Search for the cell housing the specified text and yield its (X, Y) center coordinate. 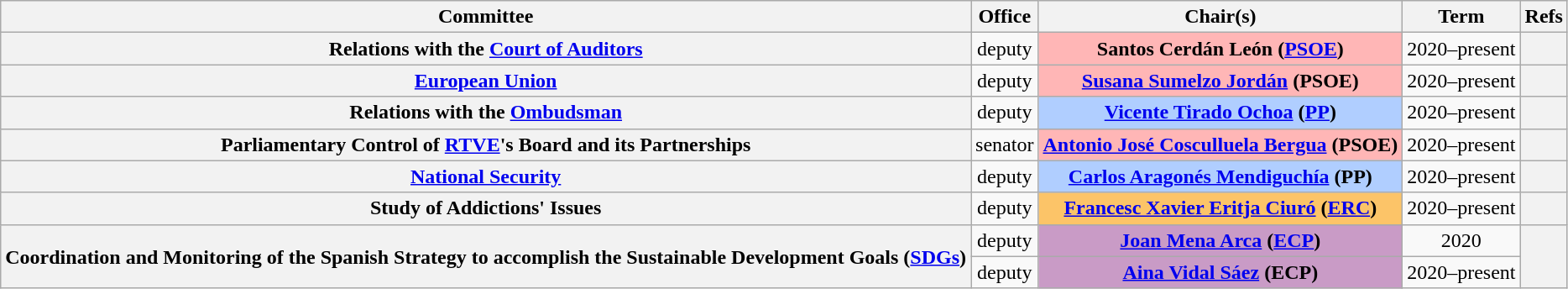
Parliamentary Control of RTVE's Board and its Partnerships (486, 144)
Study of Addictions' Issues (486, 208)
Committee (486, 17)
Term (1461, 17)
Relations with the Court of Auditors (486, 49)
National Security (486, 176)
Joan Mena Arca (ECP) (1220, 240)
Office (1005, 17)
European Union (486, 81)
Aina Vidal Sáez (ECP) (1220, 272)
Relations with the Ombudsman (486, 113)
2020 (1461, 240)
Chair(s) (1220, 17)
senator (1005, 144)
Vicente Tirado Ochoa (PP) (1220, 113)
Carlos Aragonés Mendiguchía (PP) (1220, 176)
Refs (1544, 17)
Antonio José Cosculluela Bergua (PSOE) (1220, 144)
Francesc Xavier Eritja Ciuró (ERC) (1220, 208)
Santos Cerdán León (PSOE) (1220, 49)
Susana Sumelzo Jordán (PSOE) (1220, 81)
Coordination and Monitoring of the Spanish Strategy to accomplish the Sustainable Development Goals (SDGs) (486, 256)
